Search for the cell housing the specified text and yield its (X, Y) center coordinate. 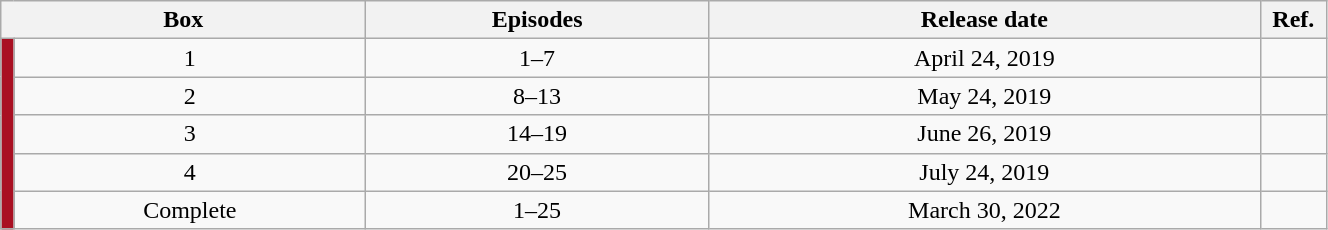
14–19 (538, 134)
May 24, 2019 (985, 96)
June 26, 2019 (985, 134)
3 (190, 134)
Complete (190, 210)
Ref. (1293, 20)
8–13 (538, 96)
Episodes (538, 20)
Box (184, 20)
July 24, 2019 (985, 172)
1 (190, 58)
April 24, 2019 (985, 58)
March 30, 2022 (985, 210)
4 (190, 172)
1–7 (538, 58)
2 (190, 96)
20–25 (538, 172)
Release date (985, 20)
1–25 (538, 210)
